Scan for the cell matching the given text and deliver its [X, Y] coordinate at center. 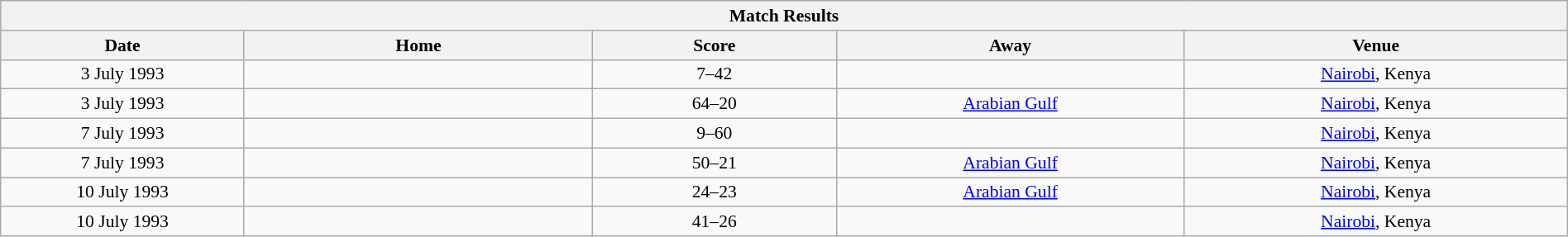
Away [1011, 45]
Venue [1376, 45]
7–42 [715, 74]
64–20 [715, 104]
41–26 [715, 222]
Home [418, 45]
9–60 [715, 134]
Score [715, 45]
Date [122, 45]
24–23 [715, 192]
Match Results [784, 16]
50–21 [715, 163]
